Output the [x, y] coordinate of the center of the cell containing the given text.  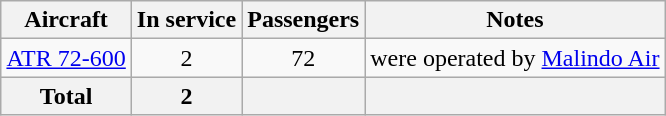
were operated by Malindo Air [515, 58]
72 [304, 58]
Aircraft [66, 20]
Passengers [304, 20]
Total [66, 96]
ATR 72-600 [66, 58]
Notes [515, 20]
In service [186, 20]
